Provide the [X, Y] coordinate of the cell's center where the given text is located.  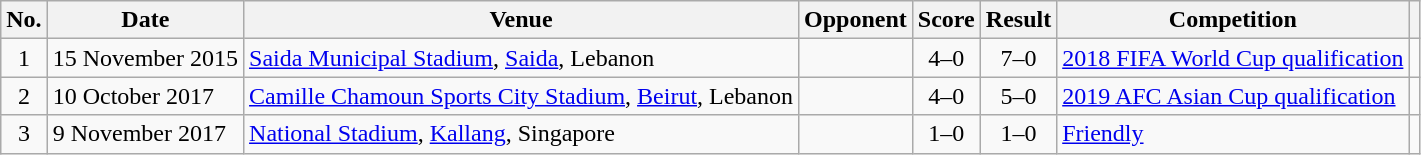
3 [24, 134]
7–0 [1018, 58]
10 October 2017 [145, 96]
Result [1018, 20]
5–0 [1018, 96]
Date [145, 20]
2 [24, 96]
2018 FIFA World Cup qualification [1233, 58]
National Stadium, Kallang, Singapore [522, 134]
1 [24, 58]
9 November 2017 [145, 134]
Friendly [1233, 134]
Camille Chamoun Sports City Stadium, Beirut, Lebanon [522, 96]
2019 AFC Asian Cup qualification [1233, 96]
No. [24, 20]
15 November 2015 [145, 58]
Saida Municipal Stadium, Saida, Lebanon [522, 58]
Opponent [856, 20]
Competition [1233, 20]
Venue [522, 20]
Score [946, 20]
